From the cell containing the given text, extract its center point as [x, y] coordinate. 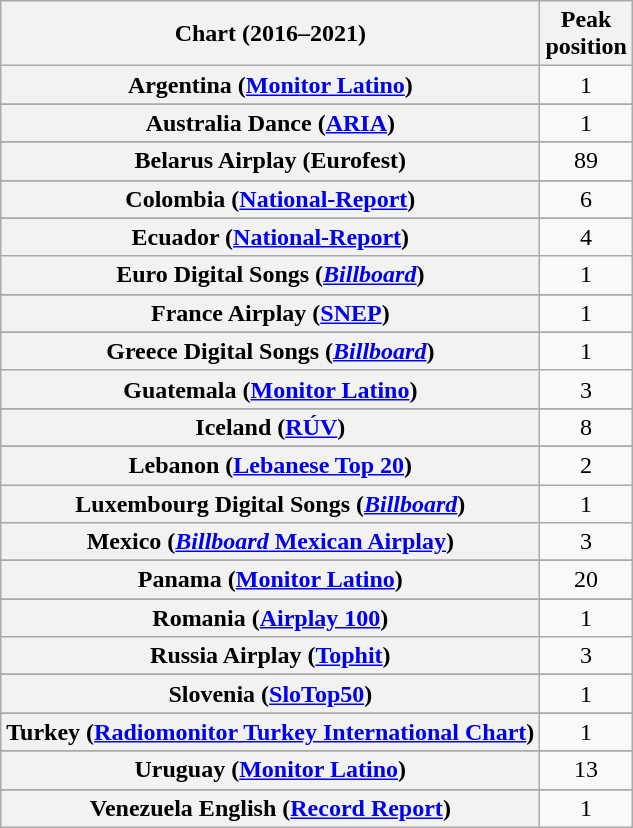
Turkey (Radiomonitor Turkey International Chart) [270, 732]
Mexico (Billboard Mexican Airplay) [270, 542]
13 [586, 770]
Uruguay (Monitor Latino) [270, 770]
Australia Dance (ARIA) [270, 123]
Slovenia (SloTop50) [270, 694]
Euro Digital Songs (Billboard) [270, 275]
Iceland (RÚV) [270, 427]
6 [586, 199]
Colombia (National-Report) [270, 199]
2 [586, 465]
Russia Airplay (Tophit) [270, 656]
Venezuela English (Record Report) [270, 808]
Argentina (Monitor Latino) [270, 85]
France Airplay (SNEP) [270, 313]
Peakposition [586, 34]
Guatemala (Monitor Latino) [270, 389]
89 [586, 161]
4 [586, 237]
Ecuador (National-Report) [270, 237]
20 [586, 580]
Chart (2016–2021) [270, 34]
Greece Digital Songs (Billboard) [270, 351]
Panama (Monitor Latino) [270, 580]
Belarus Airplay (Eurofest) [270, 161]
Lebanon (Lebanese Top 20) [270, 465]
Romania (Airplay 100) [270, 618]
8 [586, 427]
Luxembourg Digital Songs (Billboard) [270, 503]
